Determine the (X, Y) coordinate at the center of the cell enclosing the given text.  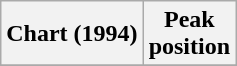
Peakposition (189, 34)
Chart (1994) (72, 34)
